Locate the cell with the specified text and output its [x, y] center coordinate. 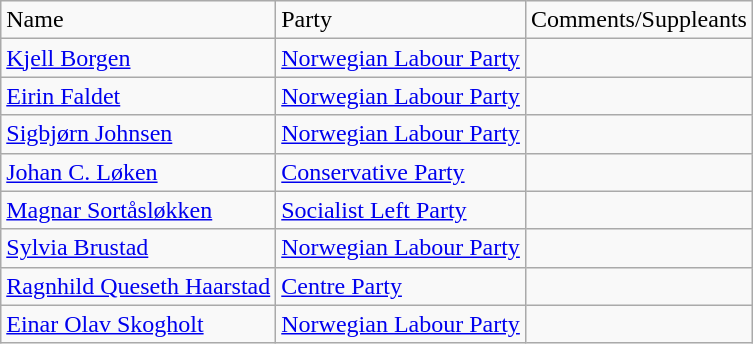
Eirin Faldet [138, 96]
Name [138, 20]
Sylvia Brustad [138, 248]
Magnar Sortåsløkken [138, 210]
Party [401, 20]
Kjell Borgen [138, 58]
Centre Party [401, 286]
Ragnhild Queseth Haarstad [138, 286]
Johan C. Løken [138, 172]
Sigbjørn Johnsen [138, 134]
Socialist Left Party [401, 210]
Conservative Party [401, 172]
Einar Olav Skogholt [138, 324]
Comments/Suppleants [638, 20]
